Search for the cell housing the specified text and yield its (x, y) center coordinate. 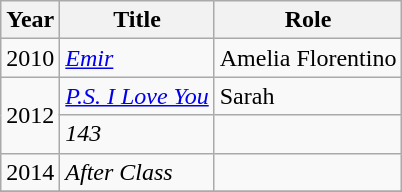
Sarah (308, 96)
Emir (137, 58)
P.S. I Love You (137, 96)
2014 (30, 172)
After Class (137, 172)
143 (137, 134)
Year (30, 20)
2012 (30, 115)
Role (308, 20)
Title (137, 20)
2010 (30, 58)
Amelia Florentino (308, 58)
